From the cell containing the given text, extract its center point as [x, y] coordinate. 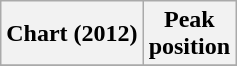
Peakposition [189, 34]
Chart (2012) [72, 34]
